Find where the given text appears and provide that cell's center as [x, y] coordinate. 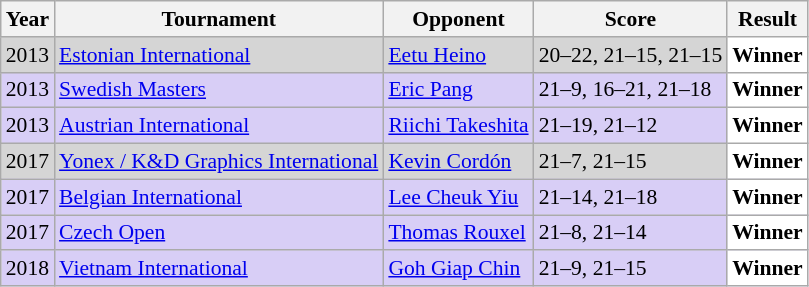
Kevin Cordón [458, 162]
Eric Pang [458, 90]
Result [768, 19]
Opponent [458, 19]
Swedish Masters [218, 90]
21–19, 21–12 [631, 126]
21–14, 21–18 [631, 197]
20–22, 21–15, 21–15 [631, 55]
Vietnam International [218, 269]
Lee Cheuk Yiu [458, 197]
Tournament [218, 19]
Belgian International [218, 197]
Eetu Heino [458, 55]
21–7, 21–15 [631, 162]
Estonian International [218, 55]
2018 [28, 269]
Riichi Takeshita [458, 126]
Year [28, 19]
21–9, 21–15 [631, 269]
Czech Open [218, 233]
21–9, 16–21, 21–18 [631, 90]
Yonex / K&D Graphics International [218, 162]
Austrian International [218, 126]
Thomas Rouxel [458, 233]
Goh Giap Chin [458, 269]
Score [631, 19]
21–8, 21–14 [631, 233]
